For the text-containing cell, return its midpoint in [X, Y] coordinate format. 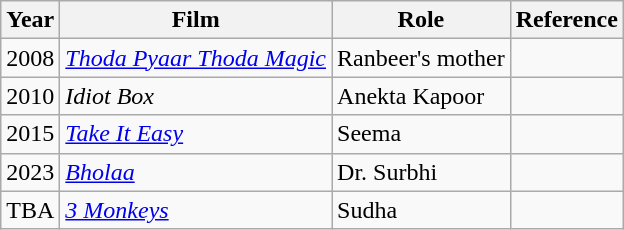
Ranbeer's mother [422, 58]
Dr. Surbhi [422, 172]
Thoda Pyaar Thoda Magic [196, 58]
2015 [30, 134]
Sudha [422, 210]
Bholaa [196, 172]
Take It Easy [196, 134]
Seema [422, 134]
Year [30, 20]
2008 [30, 58]
Reference [566, 20]
Role [422, 20]
2023 [30, 172]
3 Monkeys [196, 210]
2010 [30, 96]
Film [196, 20]
TBA [30, 210]
Anekta Kapoor [422, 96]
Idiot Box [196, 96]
